Detect which cell encompasses the target text, then output its (x, y) center coordinate. 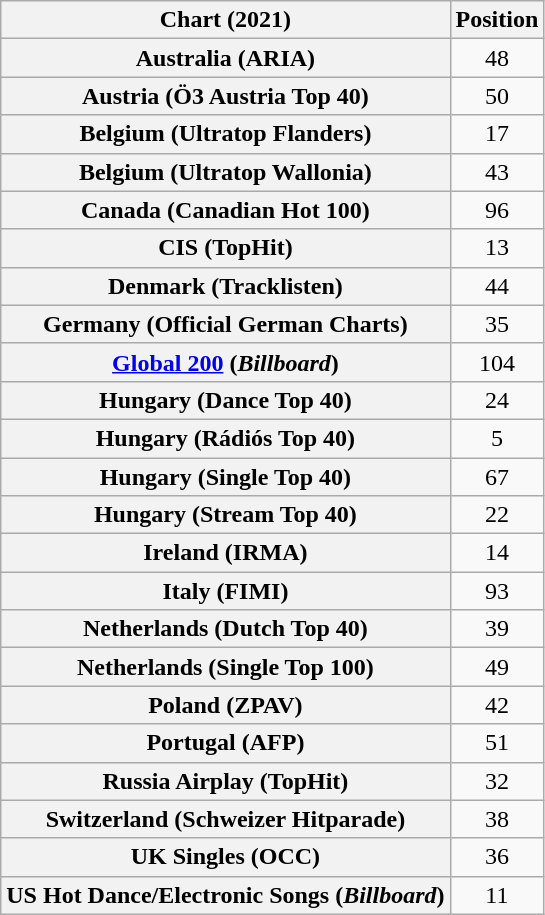
Hungary (Rádiós Top 40) (226, 438)
38 (497, 819)
Poland (ZPAV) (226, 705)
Germany (Official German Charts) (226, 324)
Netherlands (Single Top 100) (226, 667)
93 (497, 591)
Hungary (Stream Top 40) (226, 515)
67 (497, 477)
5 (497, 438)
Canada (Canadian Hot 100) (226, 210)
42 (497, 705)
14 (497, 553)
US Hot Dance/Electronic Songs (Billboard) (226, 895)
49 (497, 667)
Hungary (Single Top 40) (226, 477)
Portugal (AFP) (226, 743)
Italy (FIMI) (226, 591)
32 (497, 781)
36 (497, 857)
Australia (ARIA) (226, 58)
Austria (Ö3 Austria Top 40) (226, 96)
39 (497, 629)
13 (497, 248)
104 (497, 362)
Belgium (Ultratop Wallonia) (226, 172)
CIS (TopHit) (226, 248)
50 (497, 96)
17 (497, 134)
51 (497, 743)
Position (497, 20)
Global 200 (Billboard) (226, 362)
Belgium (Ultratop Flanders) (226, 134)
Chart (2021) (226, 20)
Denmark (Tracklisten) (226, 286)
Russia Airplay (TopHit) (226, 781)
24 (497, 400)
UK Singles (OCC) (226, 857)
44 (497, 286)
48 (497, 58)
Ireland (IRMA) (226, 553)
96 (497, 210)
22 (497, 515)
Netherlands (Dutch Top 40) (226, 629)
11 (497, 895)
Switzerland (Schweizer Hitparade) (226, 819)
Hungary (Dance Top 40) (226, 400)
35 (497, 324)
43 (497, 172)
